Determine the [X, Y] coordinate at the center of the cell enclosing the given text.  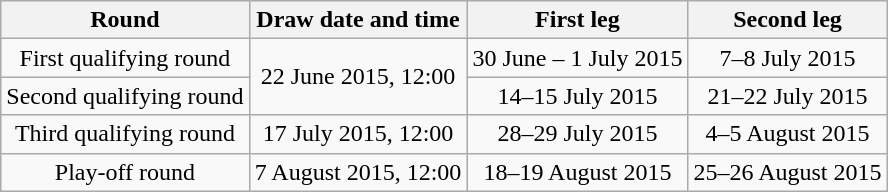
30 June – 1 July 2015 [578, 58]
4–5 August 2015 [788, 134]
17 July 2015, 12:00 [358, 134]
First qualifying round [125, 58]
21–22 July 2015 [788, 96]
14–15 July 2015 [578, 96]
7 August 2015, 12:00 [358, 172]
Second leg [788, 20]
22 June 2015, 12:00 [358, 77]
Play-off round [125, 172]
Third qualifying round [125, 134]
7–8 July 2015 [788, 58]
First leg [578, 20]
Draw date and time [358, 20]
28–29 July 2015 [578, 134]
Round [125, 20]
25–26 August 2015 [788, 172]
Second qualifying round [125, 96]
18–19 August 2015 [578, 172]
